Return [X, Y] of the center of cell containing provided text 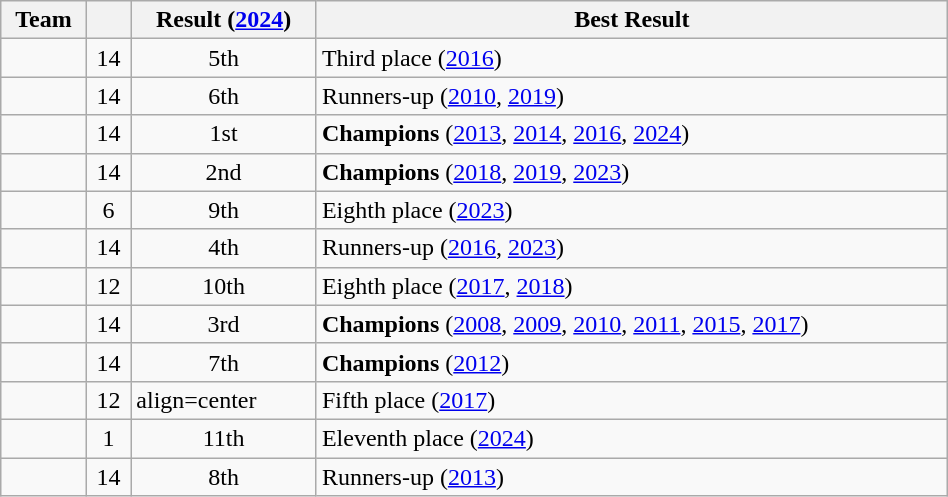
9th [224, 210]
Third place (2016) [632, 58]
Eighth place (2023) [632, 210]
6th [224, 96]
2nd [224, 172]
4th [224, 248]
5th [224, 58]
Eleventh place (2024) [632, 438]
Runners-up (2016, 2023) [632, 248]
Best Result [632, 20]
6 [108, 210]
11th [224, 438]
Champions (2008, 2009, 2010, 2011, 2015, 2017) [632, 324]
Result (2024) [224, 20]
1 [108, 438]
3rd [224, 324]
Eighth place (2017, 2018) [632, 286]
Runners-up (2010, 2019) [632, 96]
Team [44, 20]
10th [224, 286]
Runners-up (2013) [632, 477]
7th [224, 362]
Champions (2018, 2019, 2023) [632, 172]
1st [224, 134]
Fifth place (2017) [632, 400]
8th [224, 477]
align=center [224, 400]
Champions (2013, 2014, 2016, 2024) [632, 134]
Champions (2012) [632, 362]
